Provide the (x, y) coordinate of the cell's center where the given text is located.  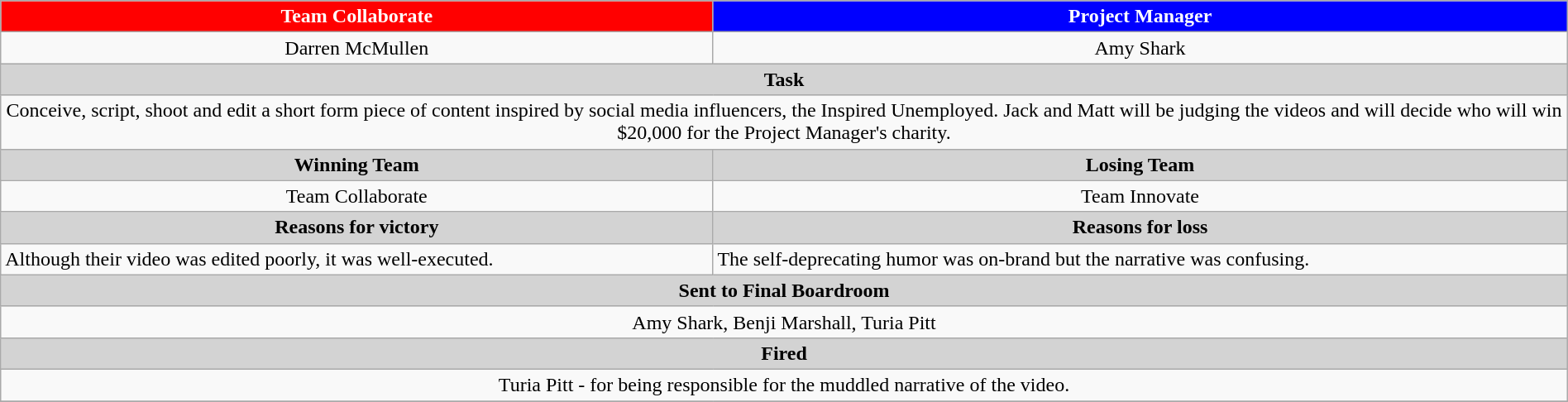
Project Manager (1140, 17)
Task (784, 79)
The self-deprecating humor was on-brand but the narrative was confusing. (1140, 259)
Losing Team (1140, 165)
Reasons for loss (1140, 227)
Winning Team (357, 165)
Although their video was edited poorly, it was well-executed. (357, 259)
Sent to Final Boardroom (784, 290)
Fired (784, 353)
Team Innovate (1140, 196)
Reasons for victory (357, 227)
Amy Shark, Benji Marshall, Turia Pitt (784, 322)
Turia Pitt - for being responsible for the muddled narrative of the video. (784, 385)
Darren McMullen (357, 48)
Amy Shark (1140, 48)
